Return the (X, Y) coordinate for the center point of the cell that contains the specified text.  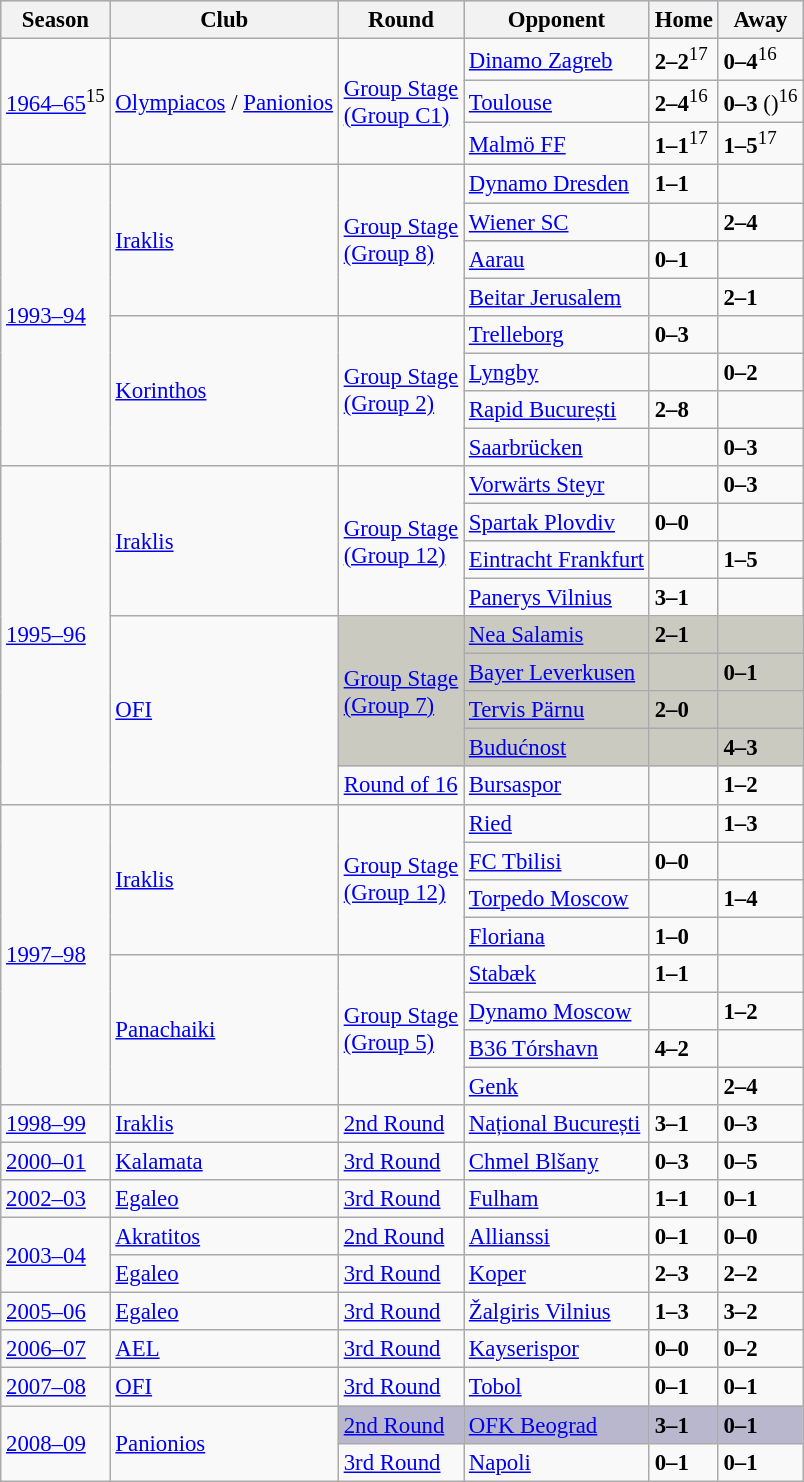
Away (760, 20)
2006–07 (56, 1349)
Wiener SC (557, 222)
Koper (557, 1274)
Group Stage(Group C1) (400, 102)
2007–08 (56, 1387)
Budućnost (557, 748)
2–8 (684, 410)
Season (56, 20)
1998–99 (56, 1124)
0–416 (760, 60)
1–0 (684, 936)
Eintracht Frankfurt (557, 560)
2002–03 (56, 1199)
Vorwärts Steyr (557, 485)
Dinamo Zagreb (557, 60)
Group Stage(Group 2) (400, 390)
Tobol (557, 1387)
3–2 (760, 1312)
1964–6515 (56, 102)
Trelleborg (557, 334)
Ried (557, 823)
2–217 (684, 60)
Saarbrücken (557, 447)
1997–98 (56, 954)
Floriana (557, 936)
1993–94 (56, 316)
Chmel Blšany (557, 1162)
1995–96 (56, 635)
2–0 (684, 710)
Olympiacos / Panionios (224, 102)
Bursaspor (557, 786)
1–4 (760, 898)
Allianssi (557, 1237)
OFK Beograd (557, 1425)
Napoli (557, 1462)
2003–04 (56, 1256)
FC Tbilisi (557, 861)
Bayer Leverkusen (557, 673)
Torpedo Moscow (557, 898)
2008–09 (56, 1444)
Panionios (224, 1444)
Rapid București (557, 410)
Round (400, 20)
Stabæk (557, 974)
Genk (557, 1086)
Fulham (557, 1199)
1–117 (684, 144)
Kayserispor (557, 1349)
Home (684, 20)
2000–01 (56, 1162)
1–5 (760, 560)
Spartak Plovdiv (557, 522)
Național București (557, 1124)
Panachaiki (224, 1030)
Opponent (557, 20)
Nea Salamis (557, 635)
B36 Tórshavn (557, 1049)
Beitar Jerusalem (557, 297)
2–416 (684, 102)
Club (224, 20)
Lyngby (557, 372)
2–2 (760, 1274)
Kalamata (224, 1162)
Group Stage(Group 7) (400, 691)
Round of 16 (400, 786)
0–5 (760, 1162)
Korinthos (224, 390)
Tervis Pärnu (557, 710)
Aarau (557, 259)
Akratitos (224, 1237)
2005–06 (56, 1312)
Žalgiris Vilnius (557, 1312)
4–3 (760, 748)
0–3 ()16 (760, 102)
Dynamo Moscow (557, 1011)
Malmö FF (557, 144)
Panerys Vilnius (557, 598)
2–3 (684, 1274)
Toulouse (557, 102)
1–517 (760, 144)
Group Stage(Group 8) (400, 240)
AEL (224, 1349)
Group Stage(Group 5) (400, 1030)
Dynamo Dresden (557, 184)
4–2 (684, 1049)
